Detect which cell encompasses the target text, then output its [x, y] center coordinate. 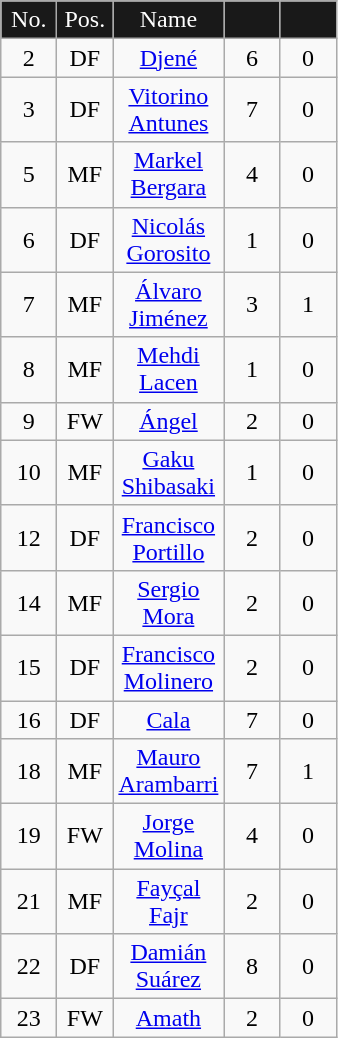
Nicolás Gorosito [168, 240]
12 [29, 538]
Francisco Molinero [168, 668]
10 [29, 472]
Mehdi Lacen [168, 370]
Álvaro Jiménez [168, 304]
Jorge Molina [168, 836]
Vitorino Antunes [168, 110]
Djené [168, 58]
18 [29, 772]
9 [29, 421]
Francisco Portillo [168, 538]
No. [29, 20]
Ángel [168, 421]
21 [29, 902]
Name [168, 20]
Pos. [85, 20]
15 [29, 668]
Fayçal Fajr [168, 902]
Gaku Shibasaki [168, 472]
Amath [168, 1018]
22 [29, 966]
Damián Suárez [168, 966]
23 [29, 1018]
5 [29, 174]
Markel Bergara [168, 174]
Mauro Arambarri [168, 772]
14 [29, 602]
16 [29, 719]
19 [29, 836]
Sergio Mora [168, 602]
Cala [168, 719]
